Provide the (x, y) coordinate of the cell's center where the given text is located.  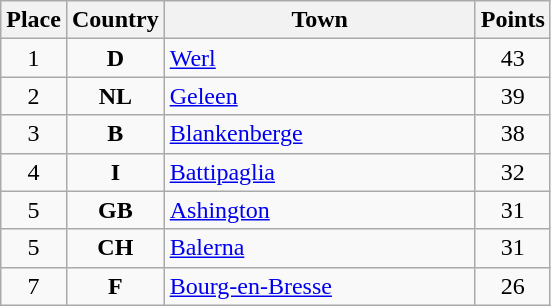
26 (512, 286)
1 (34, 58)
2 (34, 96)
3 (34, 134)
Bourg-en-Bresse (320, 286)
4 (34, 172)
F (115, 286)
Balerna (320, 248)
Blankenberge (320, 134)
Werl (320, 58)
D (115, 58)
38 (512, 134)
CH (115, 248)
Country (115, 20)
GB (115, 210)
43 (512, 58)
32 (512, 172)
Ashington (320, 210)
NL (115, 96)
Geleen (320, 96)
Town (320, 20)
Points (512, 20)
B (115, 134)
Battipaglia (320, 172)
7 (34, 286)
Place (34, 20)
39 (512, 96)
I (115, 172)
